From the cell containing the given text, extract its center point as (x, y) coordinate. 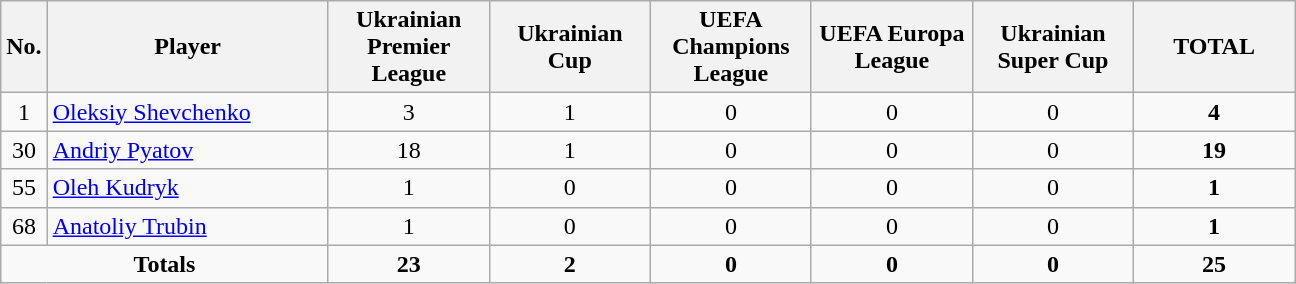
55 (24, 188)
68 (24, 226)
25 (1214, 264)
Ukrainian Super Cup (1052, 47)
Ukrainian Premier League (408, 47)
UEFA Champions League (730, 47)
Oleh Kudryk (188, 188)
2 (570, 264)
19 (1214, 150)
Totals (164, 264)
UEFA Europa League (892, 47)
18 (408, 150)
23 (408, 264)
4 (1214, 112)
No. (24, 47)
30 (24, 150)
Player (188, 47)
Oleksiy Shevchenko (188, 112)
Ukrainian Cup (570, 47)
TOTAL (1214, 47)
Anatoliy Trubin (188, 226)
Andriy Pyatov (188, 150)
3 (408, 112)
